Locate the cell with the specified text and output its (x, y) center coordinate. 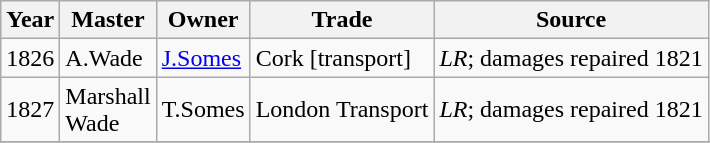
J.Somes (203, 58)
London Transport (342, 110)
Source (571, 20)
Year (30, 20)
Owner (203, 20)
MarshallWade (108, 110)
T.Somes (203, 110)
Trade (342, 20)
Cork [transport] (342, 58)
1827 (30, 110)
1826 (30, 58)
Master (108, 20)
A.Wade (108, 58)
